Provide the (x, y) coordinate of the cell's center where the given text is located.  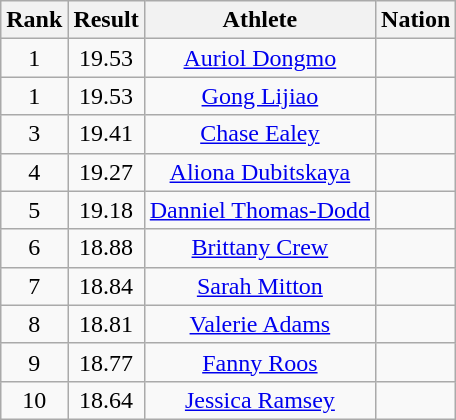
Danniel Thomas-Dodd (260, 210)
Gong Lijiao (260, 96)
7 (34, 286)
3 (34, 134)
Nation (416, 20)
Fanny Roos (260, 362)
Rank (34, 20)
Jessica Ramsey (260, 400)
Auriol Dongmo (260, 58)
18.77 (106, 362)
Sarah Mitton (260, 286)
Valerie Adams (260, 324)
19.41 (106, 134)
9 (34, 362)
18.81 (106, 324)
Result (106, 20)
Chase Ealey (260, 134)
10 (34, 400)
18.64 (106, 400)
19.18 (106, 210)
5 (34, 210)
4 (34, 172)
Athlete (260, 20)
8 (34, 324)
19.27 (106, 172)
18.88 (106, 248)
Brittany Crew (260, 248)
18.84 (106, 286)
Aliona Dubitskaya (260, 172)
6 (34, 248)
